For the text-containing cell, return its midpoint in [x, y] coordinate format. 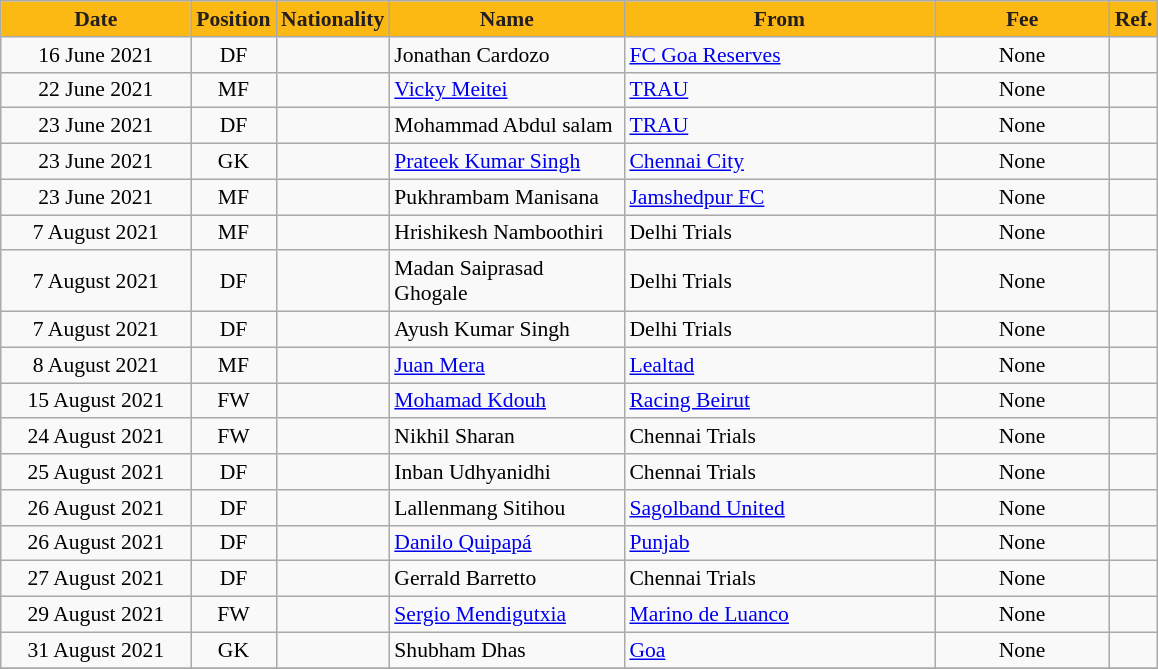
Nikhil Sharan [506, 437]
FC Goa Reserves [779, 55]
Jamshedpur FC [779, 197]
Mohamad Kdouh [506, 401]
27 August 2021 [96, 579]
Inban Udhyanidhi [506, 472]
Lallenmang Sitihou [506, 508]
Mohammad Abdul salam [506, 126]
Madan Saiprasad Ghogale [506, 282]
15 August 2021 [96, 401]
Shubham Dhas [506, 650]
Pukhrambam Manisana [506, 197]
Name [506, 19]
8 August 2021 [96, 365]
Vicky Meitei [506, 90]
16 June 2021 [96, 55]
Jonathan Cardozo [506, 55]
22 June 2021 [96, 90]
Lealtad [779, 365]
24 August 2021 [96, 437]
Ref. [1134, 19]
31 August 2021 [96, 650]
Danilo Quipapá [506, 543]
Hrishikesh Namboothiri [506, 233]
Goa [779, 650]
25 August 2021 [96, 472]
Prateek Kumar Singh [506, 162]
Chennai City [779, 162]
Ayush Kumar Singh [506, 330]
Position [234, 19]
29 August 2021 [96, 615]
From [779, 19]
Marino de Luanco [779, 615]
Date [96, 19]
Sergio Mendigutxia [506, 615]
Sagolband United [779, 508]
Fee [1022, 19]
Juan Mera [506, 365]
Racing Beirut [779, 401]
Nationality [332, 19]
Gerrald Barretto [506, 579]
Punjab [779, 543]
